Extract the (X, Y) coordinate from the center of the cell holding the provided text.  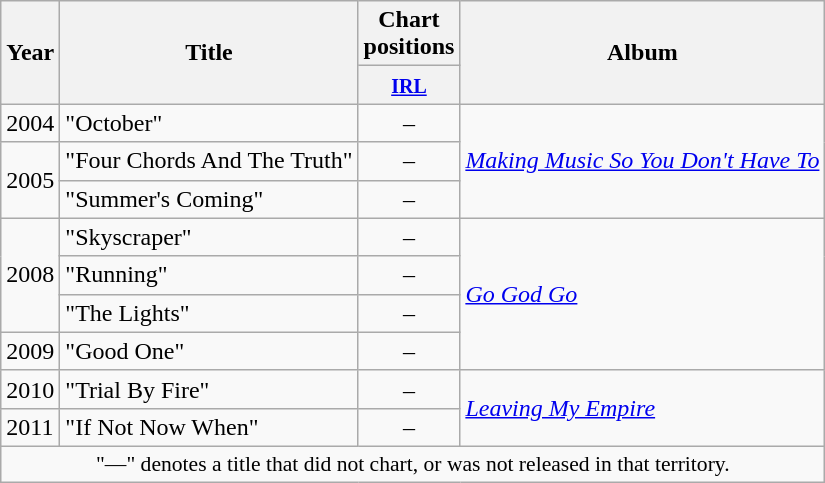
2011 (30, 427)
"The Lights" (209, 313)
Chart positions (409, 34)
Go God Go (642, 294)
"Four Chords And The Truth" (209, 161)
"October" (209, 123)
Title (209, 52)
"—" denotes a title that did not chart, or was not released in that territory. (413, 464)
Making Music So You Don't Have To (642, 161)
"Running" (209, 275)
IRL (409, 85)
2010 (30, 389)
"Summer's Coming" (209, 199)
Album (642, 52)
Leaving My Empire (642, 408)
"If Not Now When" (209, 427)
2009 (30, 351)
"Trial By Fire" (209, 389)
"Skyscraper" (209, 237)
2005 (30, 180)
2008 (30, 275)
Year (30, 52)
"Good One" (209, 351)
2004 (30, 123)
